Detect which cell encompasses the target text, then output its (X, Y) center coordinate. 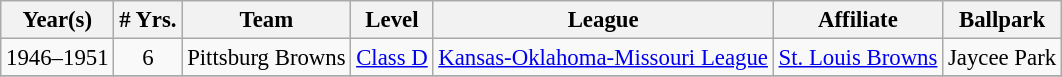
Pittsburg Browns (266, 58)
Level (392, 20)
Affiliate (858, 20)
Year(s) (58, 20)
Jaycee Park (1002, 58)
Ballpark (1002, 20)
St. Louis Browns (858, 58)
Kansas-Oklahoma-Missouri League (603, 58)
6 (148, 58)
# Yrs. (148, 20)
1946–1951 (58, 58)
League (603, 20)
Class D (392, 58)
Team (266, 20)
